Determine the (x, y) coordinate at the center of the cell enclosing the given text.  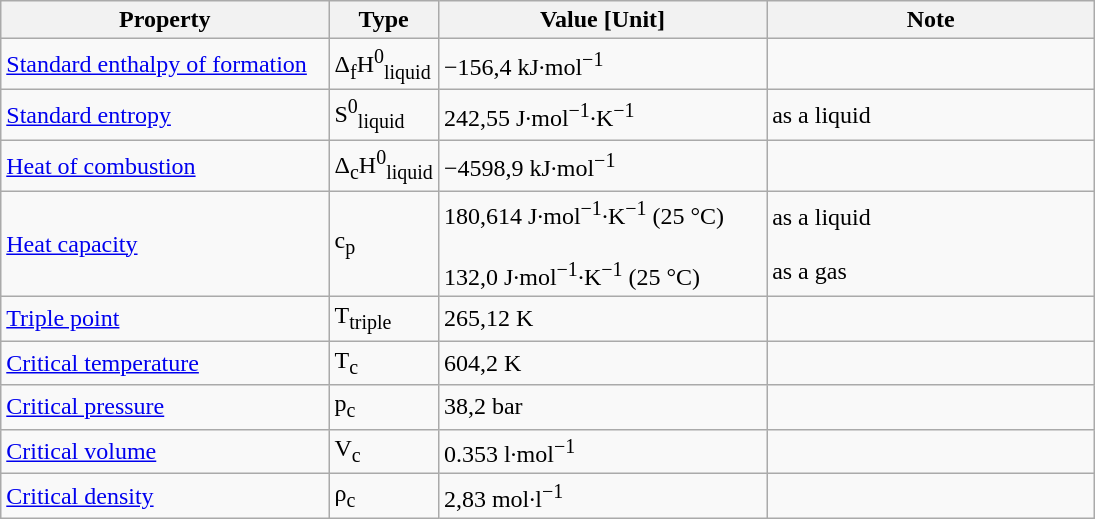
Property (165, 20)
−156,4 kJ·mol−1 (602, 64)
265,12 K (602, 318)
ΔfH0liquid (384, 64)
ΔcH0liquid (384, 166)
242,55 J·mol−1·K−1 (602, 116)
as a liquid (931, 116)
Type (384, 20)
Critical volume (165, 452)
604,2 K (602, 363)
pc (384, 407)
Standard enthalpy of formation (165, 64)
0.353 l·mol−1 (602, 452)
Tc (384, 363)
Critical temperature (165, 363)
Critical density (165, 496)
cp (384, 244)
Heat of combustion (165, 166)
2,83 mol·l−1 (602, 496)
−4598,9 kJ·mol−1 (602, 166)
38,2 bar (602, 407)
Vc (384, 452)
Heat capacity (165, 244)
180,614 J·mol−1·K−1 (25 °C)132,0 J·mol−1·K−1 (25 °C) (602, 244)
Critical pressure (165, 407)
Standard entropy (165, 116)
Note (931, 20)
Triple point (165, 318)
S0liquid (384, 116)
Value [Unit] (602, 20)
Ttriple (384, 318)
ρc (384, 496)
as a liquid as a gas (931, 244)
